Detect which cell encompasses the target text, then output its (x, y) center coordinate. 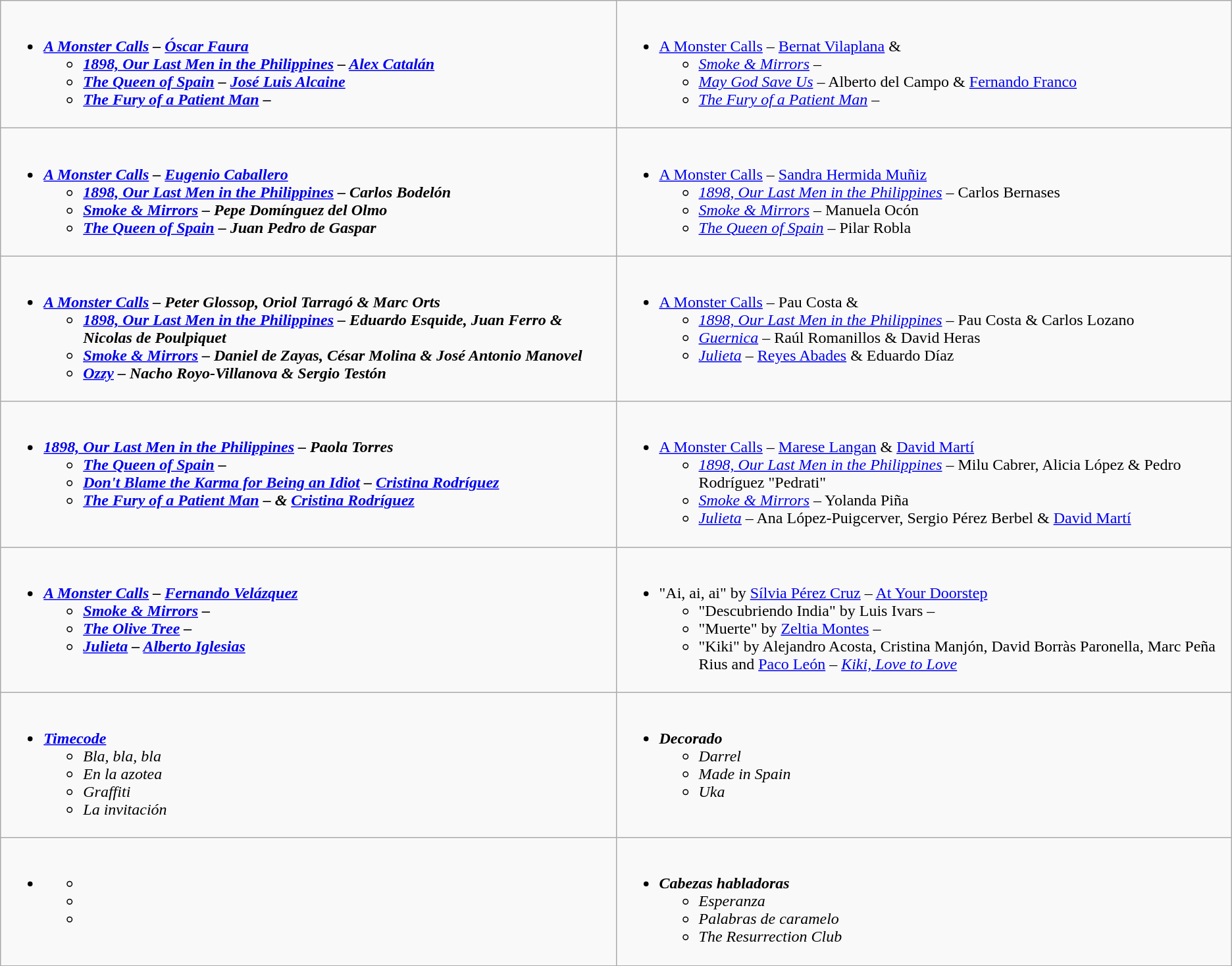
A Monster Calls – Óscar Faura1898, Our Last Men in the Philippines – Alex CatalánThe Queen of Spain – José Luis AlcaineThe Fury of a Patient Man – (308, 64)
A Monster Calls – Fernando VelázquezSmoke & Mirrors – The Olive Tree – Julieta – Alberto Iglesias (308, 620)
A Monster Calls – Bernat Vilaplana & Smoke & Mirrors – May God Save Us – Alberto del Campo & Fernando FrancoThe Fury of a Patient Man – (924, 64)
DecoradoDarrelMade in SpainUka (924, 765)
TimecodeBla, bla, blaEn la azoteaGraffitiLa invitación (308, 765)
Cabezas habladorasEsperanzaPalabras de carameloThe Resurrection Club (924, 902)
